Capture the cell that displays the provided text and extract its (x, y) central coordinate. 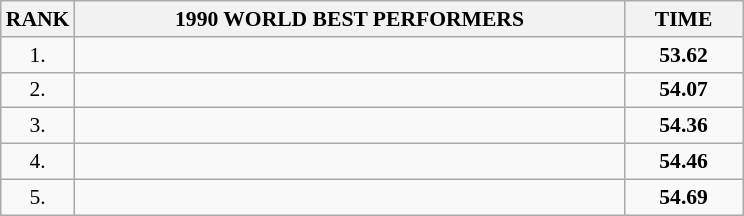
1990 WORLD BEST PERFORMERS (349, 19)
54.69 (684, 197)
3. (38, 126)
2. (38, 90)
54.07 (684, 90)
54.46 (684, 162)
4. (38, 162)
1. (38, 55)
RANK (38, 19)
54.36 (684, 126)
5. (38, 197)
TIME (684, 19)
53.62 (684, 55)
